Detect which cell encompasses the target text, then output its [X, Y] center coordinate. 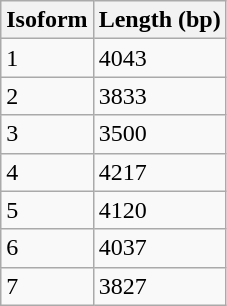
Isoform [47, 20]
3 [47, 134]
5 [47, 210]
2 [47, 96]
7 [47, 286]
4217 [160, 172]
4120 [160, 210]
3500 [160, 134]
4 [47, 172]
3833 [160, 96]
1 [47, 58]
4037 [160, 248]
Length (bp) [160, 20]
6 [47, 248]
3827 [160, 286]
4043 [160, 58]
